Locate the cell with the specified text and output its (X, Y) center coordinate. 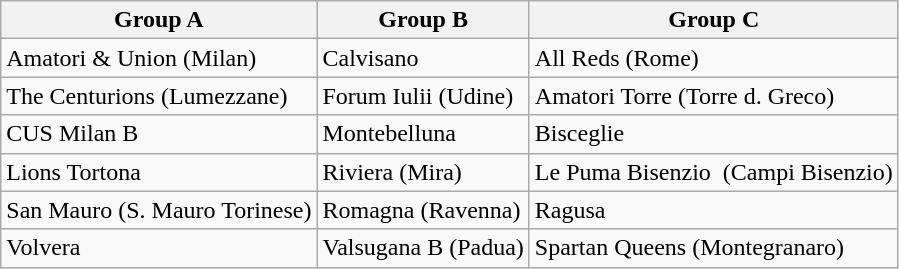
Valsugana B (Padua) (423, 248)
Amatori & Union (Milan) (159, 58)
Volvera (159, 248)
All Reds (Rome) (714, 58)
The Centurions (Lumezzane) (159, 96)
Forum Iulii (Udine) (423, 96)
CUS Milan B (159, 134)
Group C (714, 20)
Spartan Queens (Montegranaro) (714, 248)
Amatori Torre (Torre d. Greco) (714, 96)
Romagna (Ravenna) (423, 210)
Ragusa (714, 210)
Group B (423, 20)
San Mauro (S. Mauro Torinese) (159, 210)
Riviera (Mira) (423, 172)
Group A (159, 20)
Calvisano (423, 58)
Le Puma Bisenzio (Campi Bisenzio) (714, 172)
Lions Tortona (159, 172)
Montebelluna (423, 134)
Bisceglie (714, 134)
